For the text-containing cell, return its midpoint in [x, y] coordinate format. 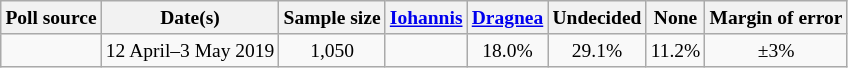
11.2% [676, 50]
Poll source [51, 18]
Iohannis [426, 18]
Date(s) [190, 18]
Sample size [332, 18]
1,050 [332, 50]
29.1% [597, 50]
Dragnea [508, 18]
12 April–3 May 2019 [190, 50]
±3% [776, 50]
Undecided [597, 18]
Margin of error [776, 18]
18.0% [508, 50]
None [676, 18]
